Search for the cell housing the specified text and yield its (x, y) center coordinate. 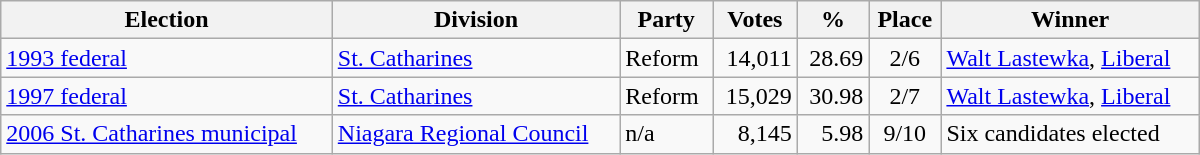
Votes (756, 20)
14,011 (756, 58)
Winner (1070, 20)
30.98 (832, 96)
% (832, 20)
Place (905, 20)
9/10 (905, 134)
n/a (666, 134)
Six candidates elected (1070, 134)
1993 federal (167, 58)
2006 St. Catharines municipal (167, 134)
15,029 (756, 96)
5.98 (832, 134)
Election (167, 20)
1997 federal (167, 96)
2/7 (905, 96)
Party (666, 20)
8,145 (756, 134)
28.69 (832, 58)
2/6 (905, 58)
Niagara Regional Council (476, 134)
Division (476, 20)
